Determine the [x, y] coordinate at the center of the cell enclosing the given text.  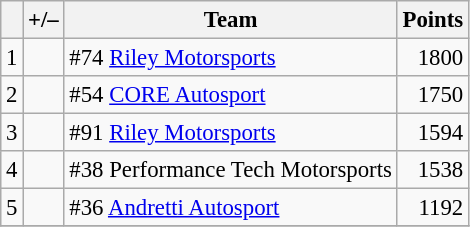
3 [12, 133]
Points [432, 20]
1800 [432, 58]
#54 CORE Autosport [230, 95]
1192 [432, 208]
#38 Performance Tech Motorsports [230, 170]
1594 [432, 133]
4 [12, 170]
1538 [432, 170]
5 [12, 208]
#91 Riley Motorsports [230, 133]
1 [12, 58]
#74 Riley Motorsports [230, 58]
2 [12, 95]
1750 [432, 95]
Team [230, 20]
+/– [44, 20]
#36 Andretti Autosport [230, 208]
